Determine the (X, Y) coordinate at the center of the cell enclosing the given text.  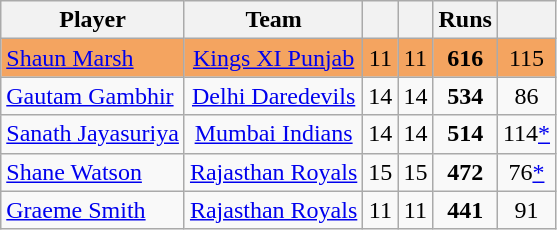
86 (526, 96)
Graeme Smith (93, 210)
514 (465, 134)
Sanath Jayasuriya (93, 134)
76* (526, 172)
Mumbai Indians (273, 134)
Runs (465, 20)
534 (465, 96)
Player (93, 20)
115 (526, 58)
Gautam Gambhir (93, 96)
114* (526, 134)
472 (465, 172)
Kings XI Punjab (273, 58)
Shane Watson (93, 172)
441 (465, 210)
Shaun Marsh (93, 58)
91 (526, 210)
Team (273, 20)
616 (465, 58)
Delhi Daredevils (273, 96)
